Detect which cell encompasses the target text, then output its [x, y] center coordinate. 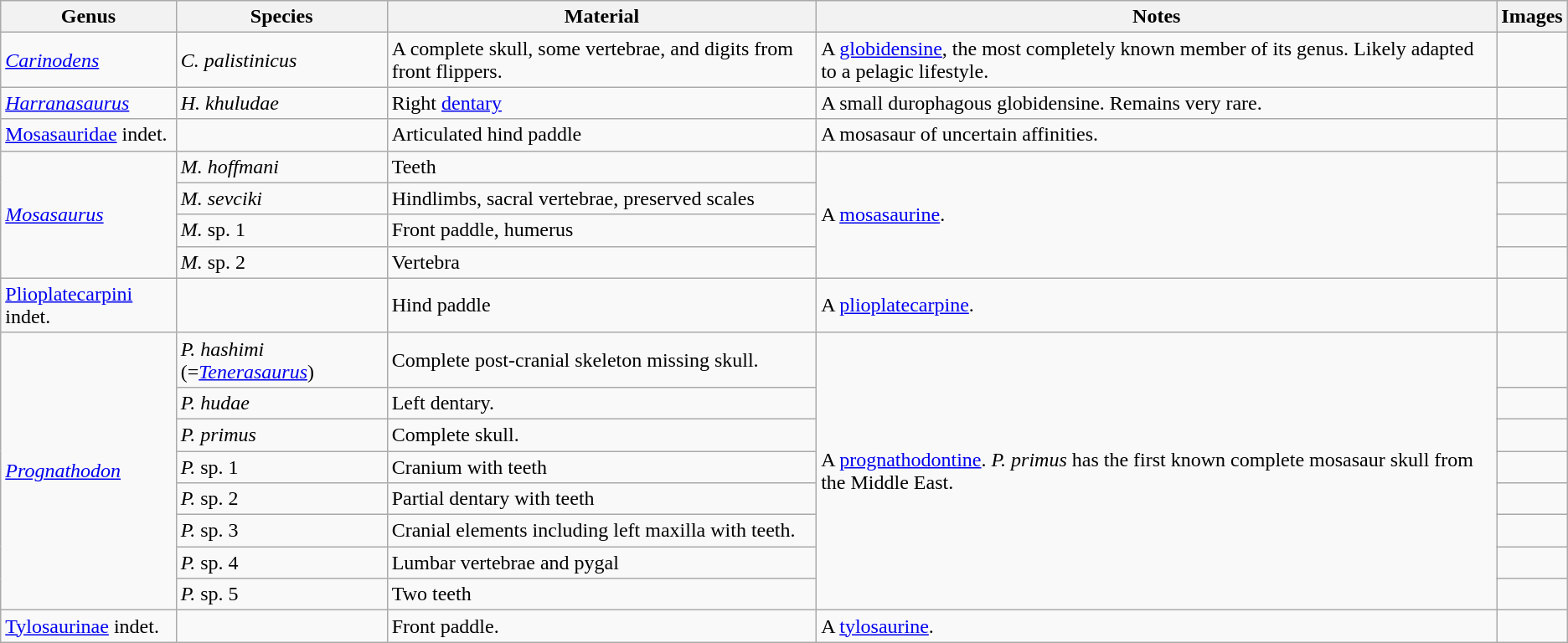
M. sevciki [281, 198]
P. hashimi (=Tenerasaurus) [281, 360]
Carinodens [89, 60]
Hind paddle [601, 305]
Complete skull. [601, 435]
Harranasaurus [89, 103]
P. primus [281, 435]
A small durophagous globidensine. Remains very rare. [1157, 103]
A mosasaurine. [1157, 214]
C. palistinicus [281, 60]
Complete post-cranial skeleton missing skull. [601, 360]
M. sp. 2 [281, 262]
A prognathodontine. P. primus has the first known complete mosasaur skull from the Middle East. [1157, 471]
Species [281, 17]
M. hoffmani [281, 167]
A complete skull, some vertebrae, and digits from front flippers. [601, 60]
Mosasaurus [89, 214]
Mosasauridae indet. [89, 135]
Front paddle. [601, 626]
Plioplatecarpini indet. [89, 305]
Hindlimbs, sacral vertebrae, preserved scales [601, 198]
Front paddle, humerus [601, 230]
Tylosaurinae indet. [89, 626]
A mosasaur of uncertain affinities. [1157, 135]
Prognathodon [89, 471]
P. sp. 3 [281, 531]
H. khuludae [281, 103]
Images [1532, 17]
Articulated hind paddle [601, 135]
P. sp. 5 [281, 594]
Cranium with teeth [601, 466]
Genus [89, 17]
Lumbar vertebrae and pygal [601, 563]
P. sp. 2 [281, 499]
Teeth [601, 167]
M. sp. 1 [281, 230]
P. hudae [281, 403]
Notes [1157, 17]
Left dentary. [601, 403]
Two teeth [601, 594]
Right dentary [601, 103]
P. sp. 4 [281, 563]
Vertebra [601, 262]
A globidensine, the most completely known member of its genus. Likely adapted to a pelagic lifestyle. [1157, 60]
P. sp. 1 [281, 466]
A tylosaurine. [1157, 626]
Material [601, 17]
Cranial elements including left maxilla with teeth. [601, 531]
Partial dentary with teeth [601, 499]
A plioplatecarpine. [1157, 305]
